Find where the given text appears and provide that cell's center as [x, y] coordinate. 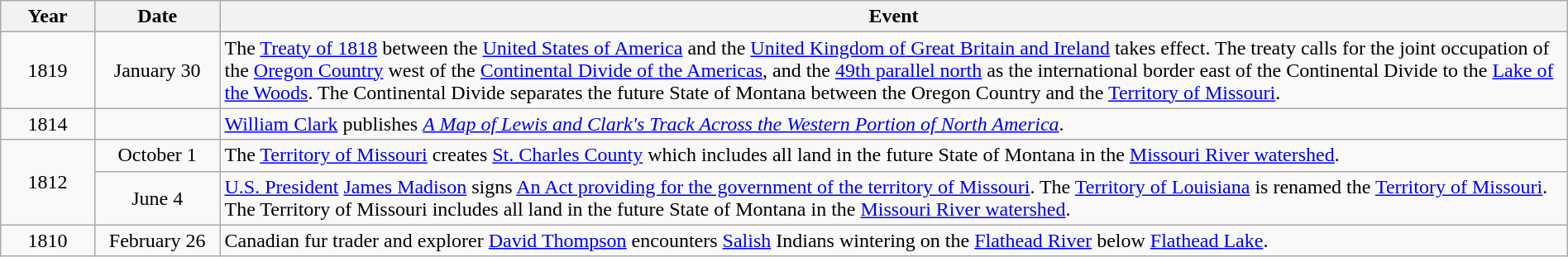
October 1 [157, 155]
February 26 [157, 240]
1814 [48, 124]
Event [893, 17]
1819 [48, 70]
January 30 [157, 70]
1812 [48, 182]
1810 [48, 240]
William Clark publishes A Map of Lewis and Clark's Track Across the Western Portion of North America. [893, 124]
Date [157, 17]
Year [48, 17]
Canadian fur trader and explorer David Thompson encounters Salish Indians wintering on the Flathead River below Flathead Lake. [893, 240]
The Territory of Missouri creates St. Charles County which includes all land in the future State of Montana in the Missouri River watershed. [893, 155]
June 4 [157, 198]
